Return (X, Y) of the center of cell containing provided text 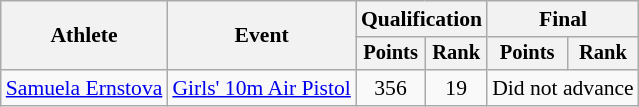
Qualification (422, 19)
Final (563, 19)
356 (390, 88)
Girls' 10m Air Pistol (262, 88)
Samuela Ernstova (84, 88)
19 (456, 88)
Did not advance (563, 88)
Event (262, 36)
Athlete (84, 36)
